From the cell containing the given text, extract its center point as [X, Y] coordinate. 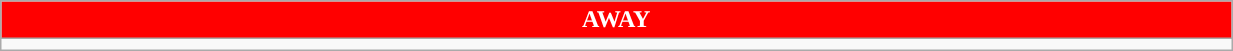
AWAY [616, 20]
